For the text-containing cell, return its midpoint in [x, y] coordinate format. 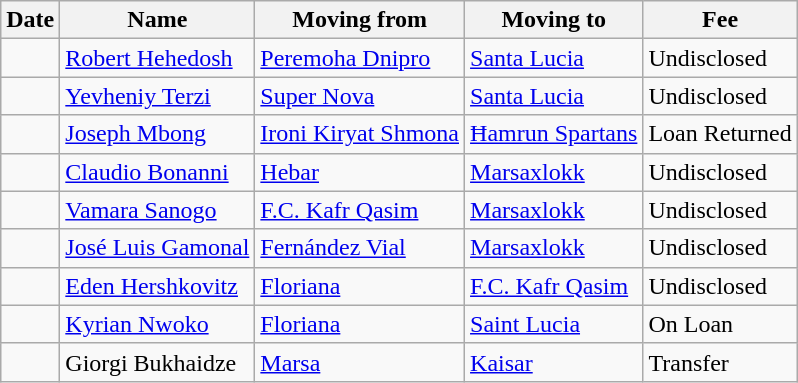
Super Nova [360, 96]
Moving to [554, 20]
José Luis Gamonal [158, 248]
Name [158, 20]
Hebar [360, 172]
Vamara Sanogo [158, 210]
Kyrian Nwoko [158, 324]
Marsa [360, 362]
On Loan [720, 324]
Peremoha Dnipro [360, 58]
Robert Hehedosh [158, 58]
Eden Hershkovitz [158, 286]
Ironi Kiryat Shmona [360, 134]
Moving from [360, 20]
Kaisar [554, 362]
Transfer [720, 362]
Yevheniy Terzi [158, 96]
Fee [720, 20]
Date [30, 20]
Joseph Mbong [158, 134]
Giorgi Bukhaidze [158, 362]
Fernández Vial [360, 248]
Loan Returned [720, 134]
Saint Lucia [554, 324]
Claudio Bonanni [158, 172]
Ħamrun Spartans [554, 134]
